From the cell containing the given text, extract its center point as (X, Y) coordinate. 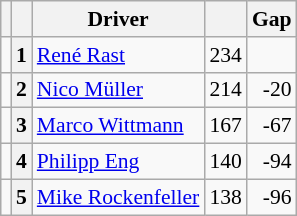
René Rast (118, 55)
2 (22, 90)
-96 (272, 197)
138 (226, 197)
Philipp Eng (118, 162)
5 (22, 197)
234 (226, 55)
Gap (272, 19)
3 (22, 126)
140 (226, 162)
Mike Rockenfeller (118, 197)
1 (22, 55)
Marco Wittmann (118, 126)
Nico Müller (118, 90)
167 (226, 126)
-20 (272, 90)
-94 (272, 162)
214 (226, 90)
-67 (272, 126)
Driver (118, 19)
4 (22, 162)
